Scan for the cell matching the given text and deliver its [x, y] coordinate at center. 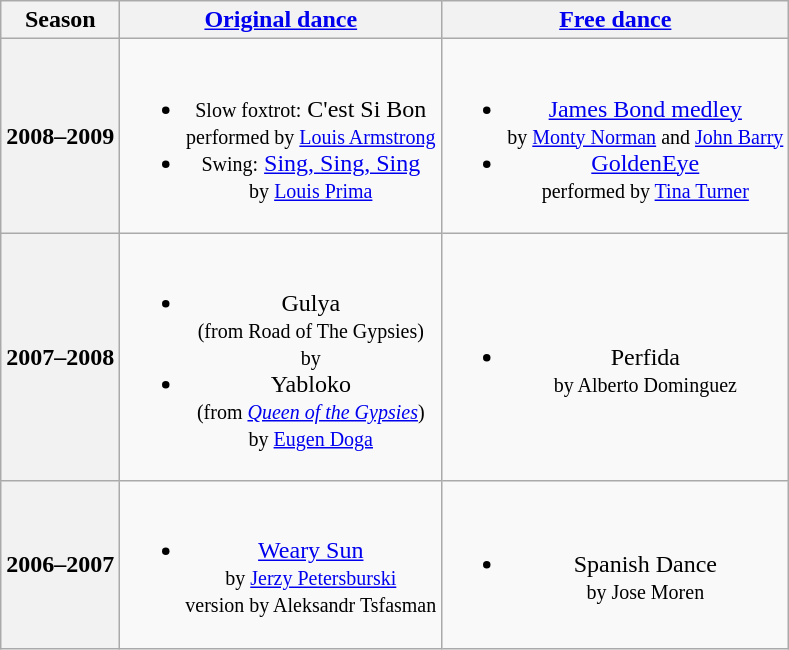
Weary Sun by Jerzy Petersburski version by Aleksandr Tsfasman [281, 564]
2008–2009 [60, 136]
Free dance [616, 20]
Slow foxtrot: C'est Si Bon performed by Louis Armstrong Swing: Sing, Sing, Sing by Louis Prima [281, 136]
Spanish Dance by Jose Moren [616, 564]
Gulya (from Road of The Gypsies) by Yabloko (from Queen of the Gypsies) by Eugen Doga [281, 357]
Season [60, 20]
James Bond medley by Monty Norman and John Barry GoldenEye performed by Tina Turner [616, 136]
Perfida by Alberto Dominguez [616, 357]
2007–2008 [60, 357]
2006–2007 [60, 564]
Original dance [281, 20]
